Identify which cell holds the provided text, then report its (X, Y) central coordinate. 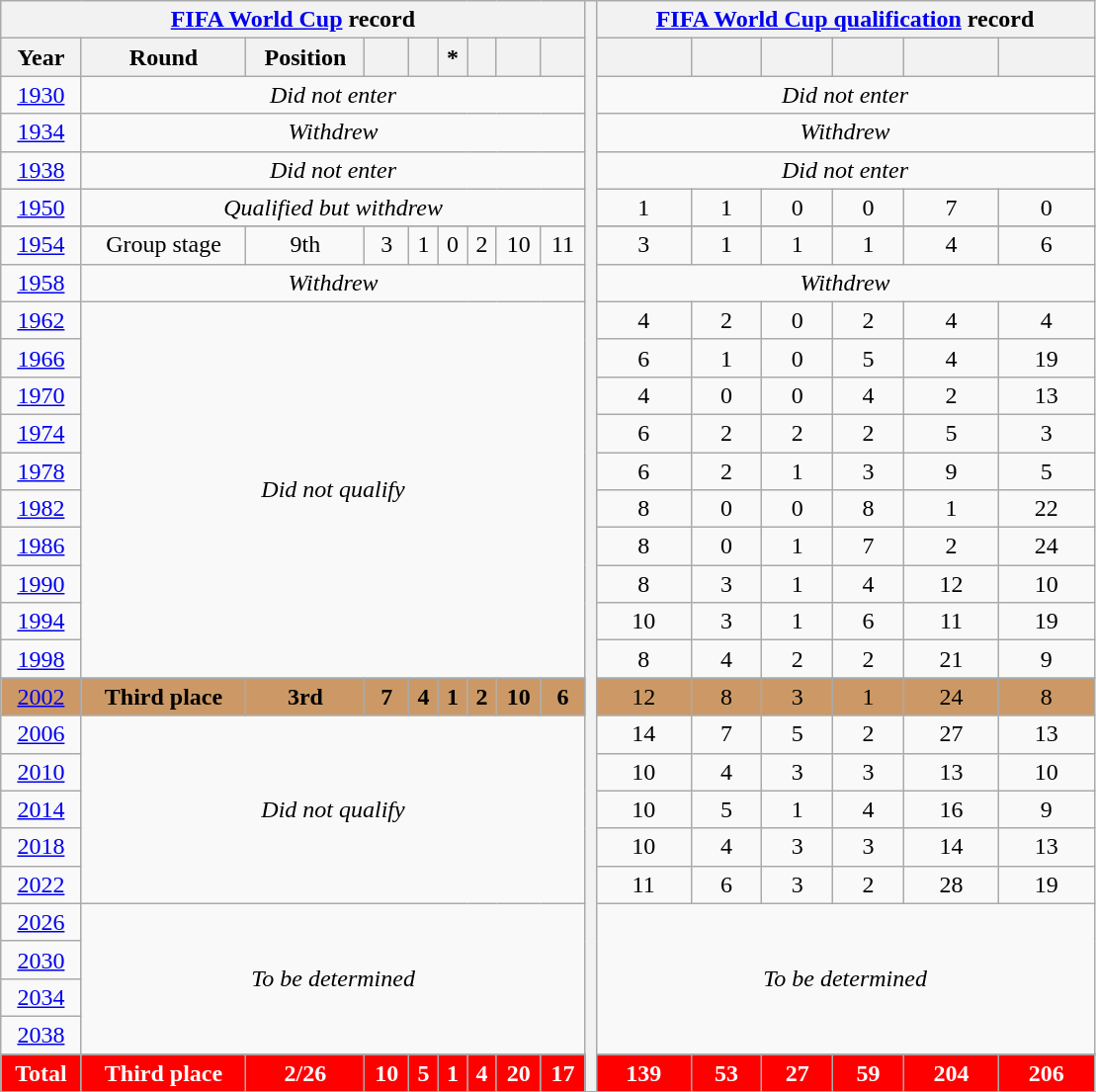
2034 (42, 997)
1970 (42, 395)
9th (305, 245)
17 (563, 1072)
16 (951, 809)
2022 (42, 884)
2010 (42, 772)
* (453, 57)
1934 (42, 132)
1974 (42, 433)
2018 (42, 847)
21 (951, 659)
Year (42, 57)
Round (164, 57)
Total (42, 1072)
2006 (42, 734)
1998 (42, 659)
2038 (42, 1035)
2002 (42, 697)
1930 (42, 95)
2/26 (305, 1072)
Group stage (164, 245)
1962 (42, 320)
Qualified but withdrew (333, 208)
FIFA World Cup record (293, 20)
206 (1047, 1072)
2030 (42, 960)
1958 (42, 283)
53 (726, 1072)
204 (951, 1072)
Position (305, 57)
22 (1047, 509)
2014 (42, 809)
FIFA World Cup qualification record (845, 20)
139 (643, 1072)
1986 (42, 546)
1966 (42, 358)
20 (518, 1072)
59 (869, 1072)
1994 (42, 622)
3rd (305, 697)
1950 (42, 208)
1938 (42, 170)
2026 (42, 922)
28 (951, 884)
1982 (42, 509)
1978 (42, 471)
1990 (42, 584)
1954 (42, 245)
